Determine the (X, Y) coordinate at the center of the cell enclosing the given text.  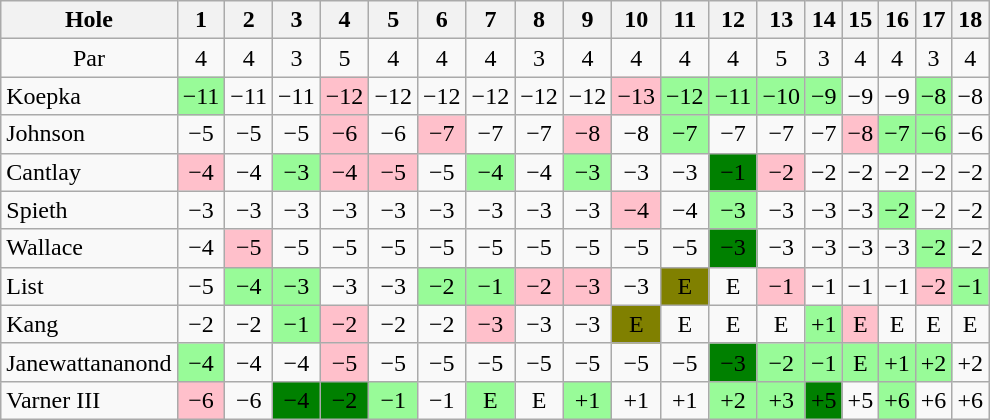
2 (249, 20)
1 (201, 20)
Spieth (89, 210)
Janewattananond (89, 362)
10 (636, 20)
−13 (636, 96)
Kang (89, 324)
+3 (782, 400)
18 (970, 20)
15 (860, 20)
Johnson (89, 134)
16 (898, 20)
17 (934, 20)
Par (89, 58)
7 (490, 20)
Hole (89, 20)
11 (686, 20)
List (89, 286)
12 (733, 20)
Varner III (89, 400)
Koepka (89, 96)
Wallace (89, 248)
9 (588, 20)
−10 (782, 96)
8 (540, 20)
6 (442, 20)
14 (824, 20)
13 (782, 20)
Cantlay (89, 172)
